Extract the (X, Y) coordinate from the center of the cell holding the provided text.  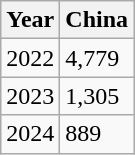
2023 (30, 96)
Year (30, 20)
China (97, 20)
2022 (30, 58)
1,305 (97, 96)
889 (97, 134)
4,779 (97, 58)
2024 (30, 134)
